Determine the (X, Y) coordinate at the center of the cell enclosing the given text.  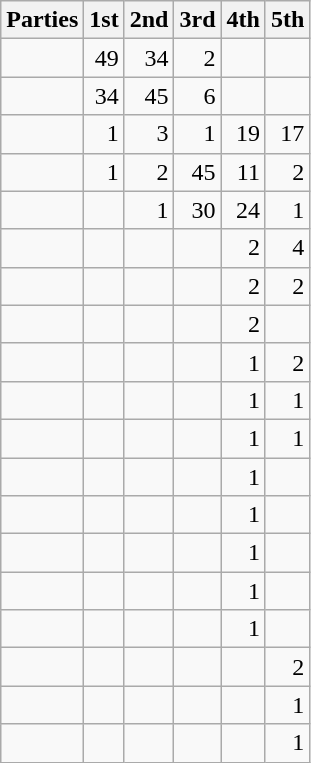
4th (243, 20)
6 (198, 96)
3rd (198, 20)
1st (104, 20)
19 (243, 134)
11 (243, 172)
2nd (149, 20)
3 (149, 134)
17 (287, 134)
4 (287, 248)
30 (198, 210)
5th (287, 20)
Parties (42, 20)
24 (243, 210)
49 (104, 58)
